Capture the cell that displays the provided text and extract its (x, y) central coordinate. 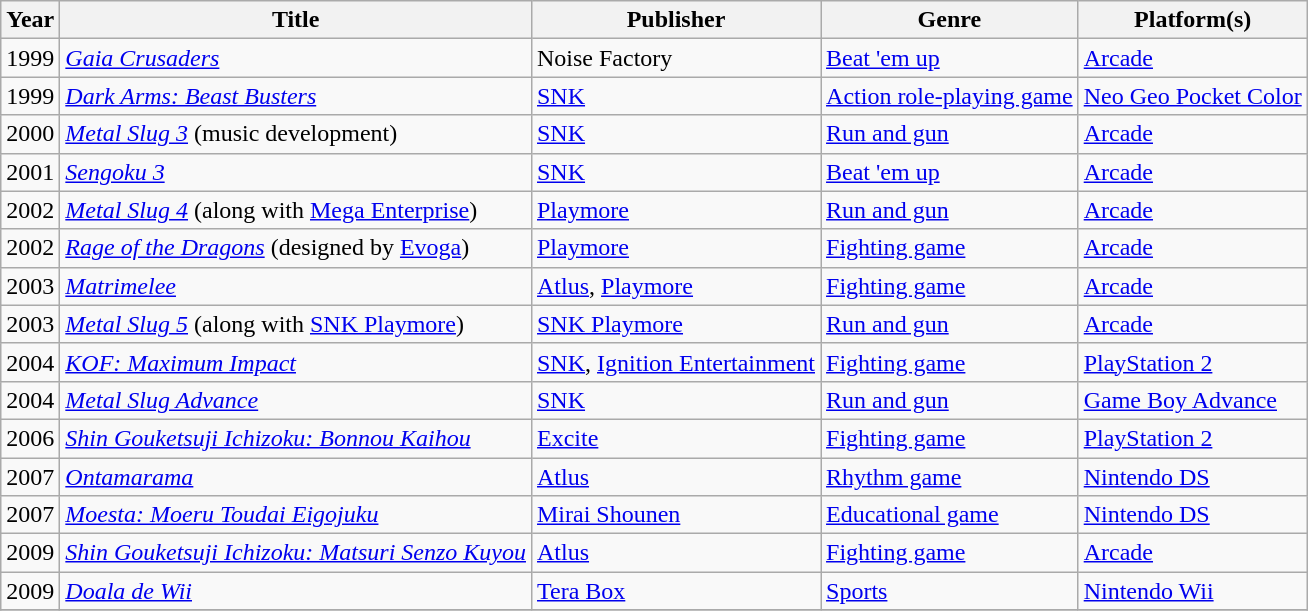
Noise Factory (676, 58)
Game Boy Advance (1192, 400)
SNK, Ignition Entertainment (676, 362)
Mirai Shounen (676, 515)
2001 (30, 172)
Metal Slug 3 (music development) (296, 134)
Metal Slug Advance (296, 400)
Matrimelee (296, 286)
Rage of the Dragons (designed by Evoga) (296, 248)
Platform(s) (1192, 20)
2006 (30, 438)
Year (30, 20)
Dark Arms: Beast Busters (296, 96)
Neo Geo Pocket Color (1192, 96)
Metal Slug 5 (along with SNK Playmore) (296, 324)
Publisher (676, 20)
SNK Playmore (676, 324)
Educational game (950, 515)
Shin Gouketsuji Ichizoku: Bonnou Kaihou (296, 438)
Metal Slug 4 (along with Mega Enterprise) (296, 210)
Tera Box (676, 591)
Doala de Wii (296, 591)
Ontamarama (296, 477)
Rhythm game (950, 477)
Moesta: Moeru Toudai Eigojuku (296, 515)
Shin Gouketsuji Ichizoku: Matsuri Senzo Kuyou (296, 553)
2000 (30, 134)
Action role-playing game (950, 96)
Excite (676, 438)
Gaia Crusaders (296, 58)
Sports (950, 591)
KOF: Maximum Impact (296, 362)
Genre (950, 20)
Sengoku 3 (296, 172)
Nintendo Wii (1192, 591)
Atlus, Playmore (676, 286)
Title (296, 20)
